Detect which cell encompasses the target text, then output its (X, Y) center coordinate. 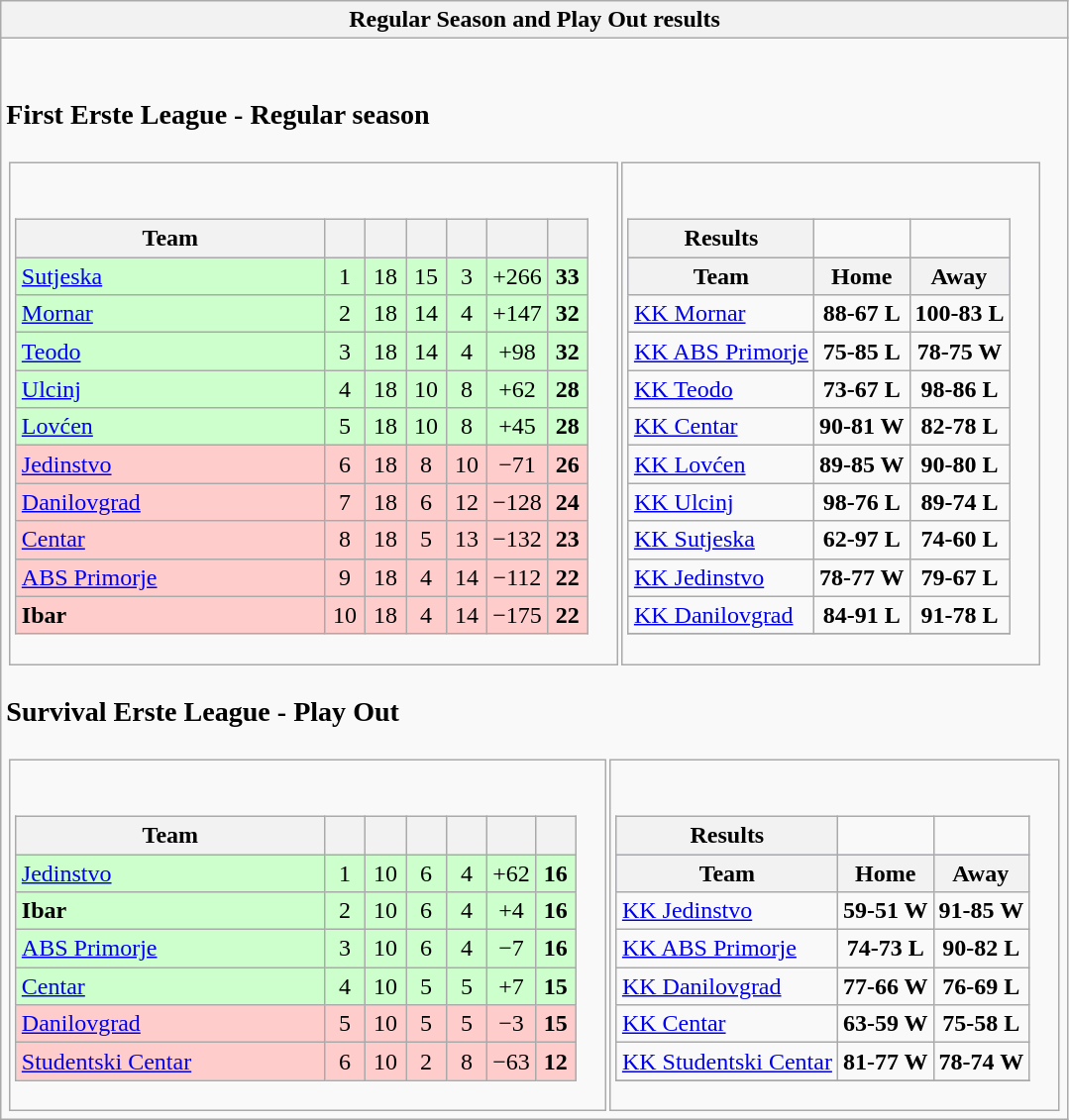
KK Ulcinj (721, 502)
KK Teodo (721, 389)
89-74 L (959, 502)
KK Lovćen (721, 464)
−71 (517, 464)
90-82 L (981, 949)
78-77 W (862, 577)
81-77 W (886, 1062)
90-80 L (959, 464)
90-81 W (862, 427)
Regular Season and Play Out results (535, 20)
−7 (511, 949)
KK Studentski Centar (727, 1062)
88-67 L (862, 314)
Teodo (170, 352)
13 (468, 540)
78-74 W (981, 1062)
63-59 W (886, 1024)
100-83 L (959, 314)
Studentski Centar (170, 1062)
73-67 L (862, 389)
24 (567, 502)
84-91 L (862, 615)
−63 (511, 1062)
−132 (517, 540)
Mornar (170, 314)
75-58 L (981, 1024)
89-85 W (862, 464)
79-67 L (959, 577)
98-86 L (959, 389)
−112 (517, 577)
91-78 L (959, 615)
+4 (511, 911)
KK Sutjeska (721, 540)
Sutjeska (170, 276)
26 (567, 464)
62-97 L (862, 540)
+7 (511, 986)
74-73 L (886, 949)
78-75 W (959, 352)
91-85 W (981, 911)
74-60 L (959, 540)
23 (567, 540)
77-66 W (886, 986)
+98 (517, 352)
+45 (517, 427)
7 (345, 502)
KK Mornar (721, 314)
Lovćen (170, 427)
33 (567, 276)
98-76 L (862, 502)
9 (345, 577)
+147 (517, 314)
−3 (511, 1024)
76-69 L (981, 986)
Ulcinj (170, 389)
−175 (517, 615)
−128 (517, 502)
82-78 L (959, 427)
59-51 W (886, 911)
75-85 L (862, 352)
+266 (517, 276)
